From the cell containing the given text, extract its center point as [X, Y] coordinate. 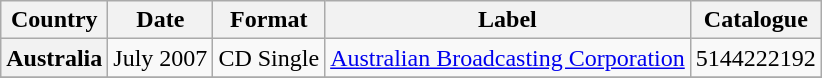
Australia [54, 58]
Date [160, 20]
Catalogue [756, 20]
Australian Broadcasting Corporation [508, 58]
5144222192 [756, 58]
CD Single [269, 58]
July 2007 [160, 58]
Country [54, 20]
Label [508, 20]
Format [269, 20]
